Return the (X, Y) coordinate for the center point of the cell that contains the specified text.  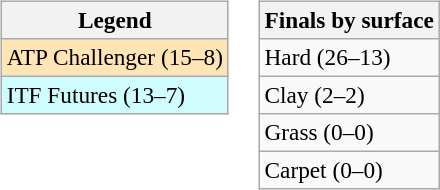
Finals by surface (349, 20)
Grass (0–0) (349, 133)
Legend (114, 20)
ATP Challenger (15–8) (114, 57)
Hard (26–13) (349, 57)
Clay (2–2) (349, 95)
Carpet (0–0) (349, 171)
ITF Futures (13–7) (114, 95)
